Detect which cell encompasses the target text, then output its [X, Y] center coordinate. 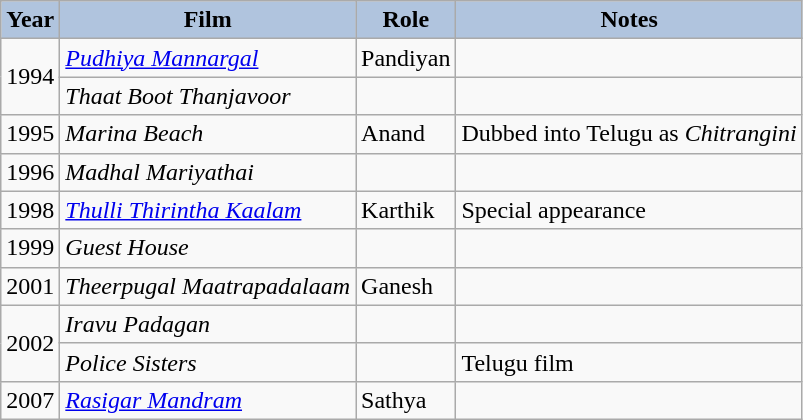
Anand [406, 134]
Madhal Mariyathai [208, 172]
Role [406, 20]
Karthik [406, 210]
Film [208, 20]
Telugu film [629, 362]
Year [30, 20]
Pandiyan [406, 58]
2007 [30, 400]
Dubbed into Telugu as Chitrangini [629, 134]
Marina Beach [208, 134]
1994 [30, 77]
Iravu Padagan [208, 324]
1995 [30, 134]
Notes [629, 20]
Thulli Thirintha Kaalam [208, 210]
1998 [30, 210]
Ganesh [406, 286]
Sathya [406, 400]
Thaat Boot Thanjavoor [208, 96]
Pudhiya Mannargal [208, 58]
Special appearance [629, 210]
1996 [30, 172]
2001 [30, 286]
1999 [30, 248]
2002 [30, 343]
Guest House [208, 248]
Police Sisters [208, 362]
Theerpugal Maatrapadalaam [208, 286]
Rasigar Mandram [208, 400]
